Find where the given text appears and provide that cell's center as (X, Y) coordinate. 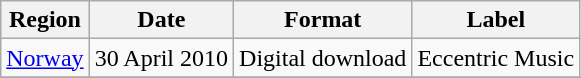
Eccentric Music (496, 58)
Region (45, 20)
Norway (45, 58)
Date (161, 20)
Format (323, 20)
30 April 2010 (161, 58)
Digital download (323, 58)
Label (496, 20)
